Extract the [x, y] coordinate from the center of the cell holding the provided text.  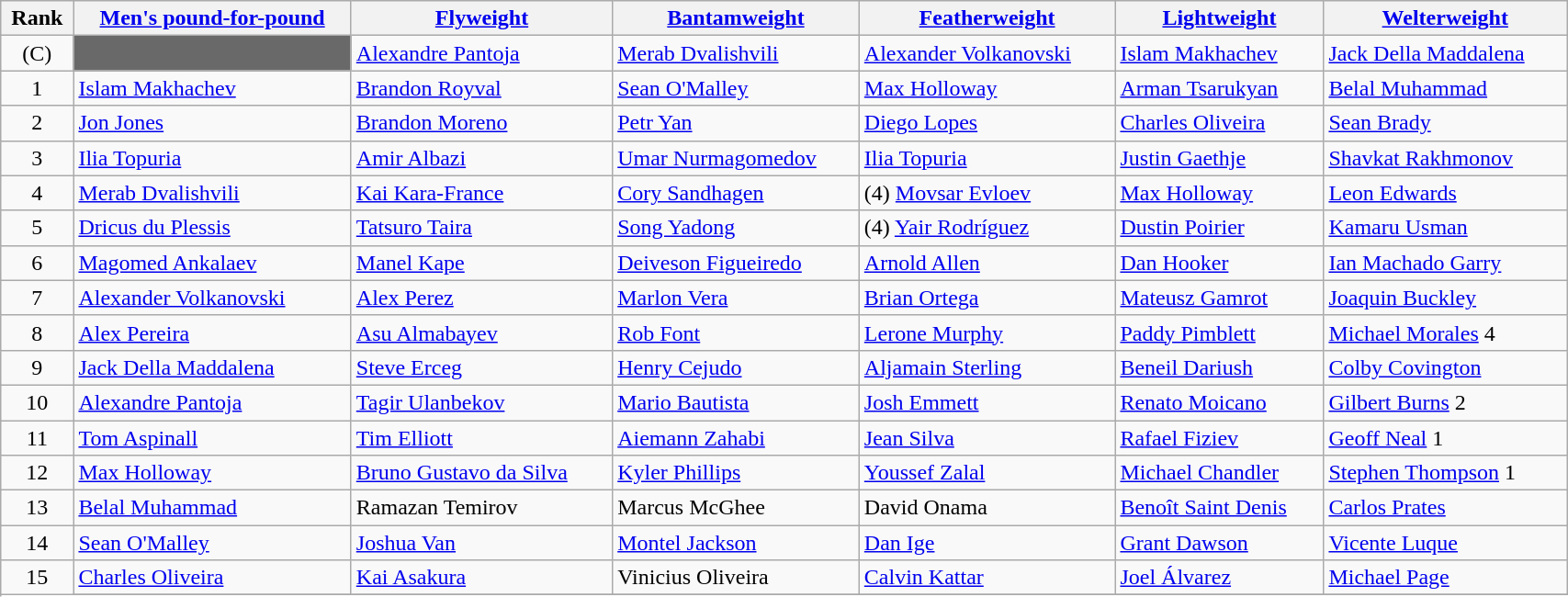
Justin Gaethje [1220, 158]
2 [37, 123]
Renato Moicano [1220, 402]
Rafael Fiziev [1220, 438]
3 [37, 158]
Henry Cejudo [737, 367]
Marlon Vera [737, 298]
Josh Emmett [987, 402]
Men's pound-for-pound [212, 18]
Michael Page [1446, 578]
Lerone Murphy [987, 332]
Grant Dawson [1220, 543]
Steve Erceg [481, 367]
Tim Elliott [481, 438]
Sean Brady [1446, 123]
Petr Yan [737, 123]
14 [37, 543]
Dan Ige [987, 543]
Calvin Kattar [987, 578]
Tatsuro Taira [481, 228]
Alex Perez [481, 298]
Colby Covington [1446, 367]
Gilbert Burns 2 [1446, 402]
Arman Tsarukyan [1220, 88]
Flyweight [481, 18]
13 [37, 508]
Beneil Dariush [1220, 367]
Asu Almabayev [481, 332]
Magomed Ankalaev [212, 263]
(4) Yair Rodríguez [987, 228]
Brandon Moreno [481, 123]
Michael Morales 4 [1446, 332]
15 [37, 578]
10 [37, 402]
Ian Machado Garry [1446, 263]
Rank [37, 18]
Diego Lopes [987, 123]
Dricus du Plessis [212, 228]
Michael Chandler [1220, 473]
Bantamweight [737, 18]
David Onama [987, 508]
Stephen Thompson 1 [1446, 473]
Ramazan Temirov [481, 508]
Rob Font [737, 332]
Brandon Royval [481, 88]
Mario Bautista [737, 402]
(4) Movsar Evloev [987, 193]
Montel Jackson [737, 543]
Geoff Neal 1 [1446, 438]
Aiemann Zahabi [737, 438]
Kyler Phillips [737, 473]
1 [37, 88]
Carlos Prates [1446, 508]
Benoît Saint Denis [1220, 508]
Joaquin Buckley [1446, 298]
Welterweight [1446, 18]
9 [37, 367]
Lightweight [1220, 18]
Leon Edwards [1446, 193]
Brian Ortega [987, 298]
Featherweight [987, 18]
12 [37, 473]
Alex Pereira [212, 332]
5 [37, 228]
Aljamain Sterling [987, 367]
Amir Albazi [481, 158]
Jon Jones [212, 123]
Bruno Gustavo da Silva [481, 473]
Tom Aspinall [212, 438]
Joel Álvarez [1220, 578]
Dustin Poirier [1220, 228]
Arnold Allen [987, 263]
7 [37, 298]
Vinicius Oliveira [737, 578]
4 [37, 193]
(C) [37, 53]
Umar Nurmagomedov [737, 158]
Kamaru Usman [1446, 228]
Jean Silva [987, 438]
Kai Asakura [481, 578]
8 [37, 332]
Deiveson Figueiredo [737, 263]
Vicente Luque [1446, 543]
Joshua Van [481, 543]
Shavkat Rakhmonov [1446, 158]
Song Yadong [737, 228]
Youssef Zalal [987, 473]
Manel Kape [481, 263]
Dan Hooker [1220, 263]
Marcus McGhee [737, 508]
Tagir Ulanbekov [481, 402]
Mateusz Gamrot [1220, 298]
Cory Sandhagen [737, 193]
Paddy Pimblett [1220, 332]
11 [37, 438]
Kai Kara-France [481, 193]
6 [37, 263]
